Extract the (X, Y) coordinate from the center of the cell holding the provided text.  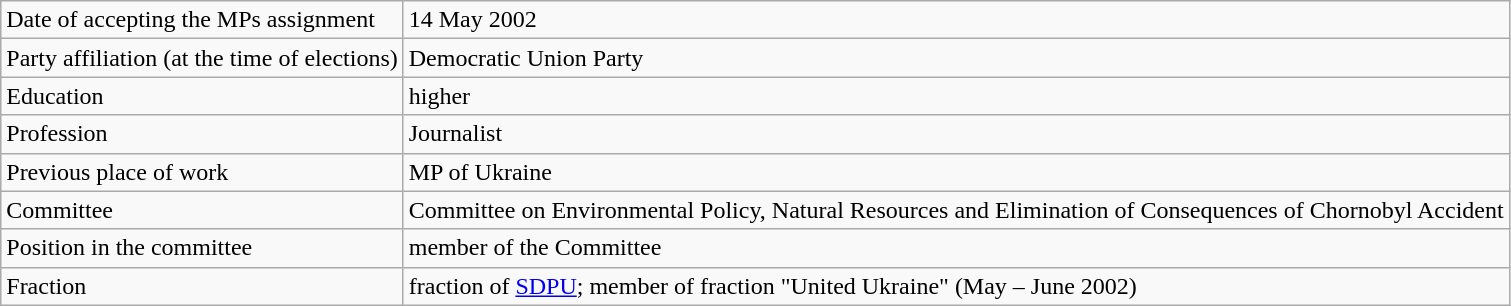
Committee on Environmental Policy, Natural Resources and Elimination of Consequences of Chornobyl Accident (956, 210)
Profession (202, 134)
Party affiliation (at the time of elections) (202, 58)
member of the Committee (956, 248)
Democratic Union Party (956, 58)
MP of Ukraine (956, 172)
Position in the committee (202, 248)
Journalist (956, 134)
Date of accepting the MPs assignment (202, 20)
Committee (202, 210)
14 May 2002 (956, 20)
higher (956, 96)
fraction of SDPU; member of fraction "United Ukraine" (May – June 2002) (956, 286)
Fraction (202, 286)
Previous place of work (202, 172)
Education (202, 96)
